Identify which cell holds the provided text, then report its (x, y) central coordinate. 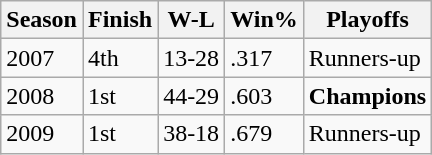
Season (42, 20)
W-L (192, 20)
2008 (42, 96)
.603 (264, 96)
Playoffs (367, 20)
44-29 (192, 96)
13-28 (192, 58)
Win% (264, 20)
2009 (42, 134)
Champions (367, 96)
.317 (264, 58)
Finish (120, 20)
2007 (42, 58)
4th (120, 58)
38-18 (192, 134)
.679 (264, 134)
